Capture the cell that displays the provided text and extract its [X, Y] central coordinate. 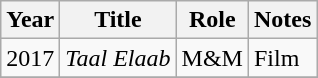
Film [282, 58]
Taal Elaab [118, 58]
Notes [282, 20]
Year [30, 20]
2017 [30, 58]
M&M [212, 58]
Role [212, 20]
Title [118, 20]
